Scan for the cell matching the given text and deliver its (X, Y) coordinate at center. 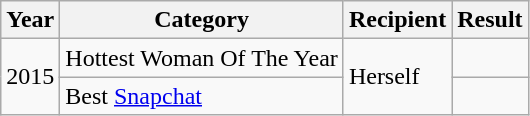
Recipient (397, 20)
Herself (397, 77)
2015 (30, 77)
Hottest Woman Of The Year (202, 58)
Category (202, 20)
Year (30, 20)
Best Snapchat (202, 96)
Result (490, 20)
